Output the (X, Y) coordinate of the center of the cell containing the given text.  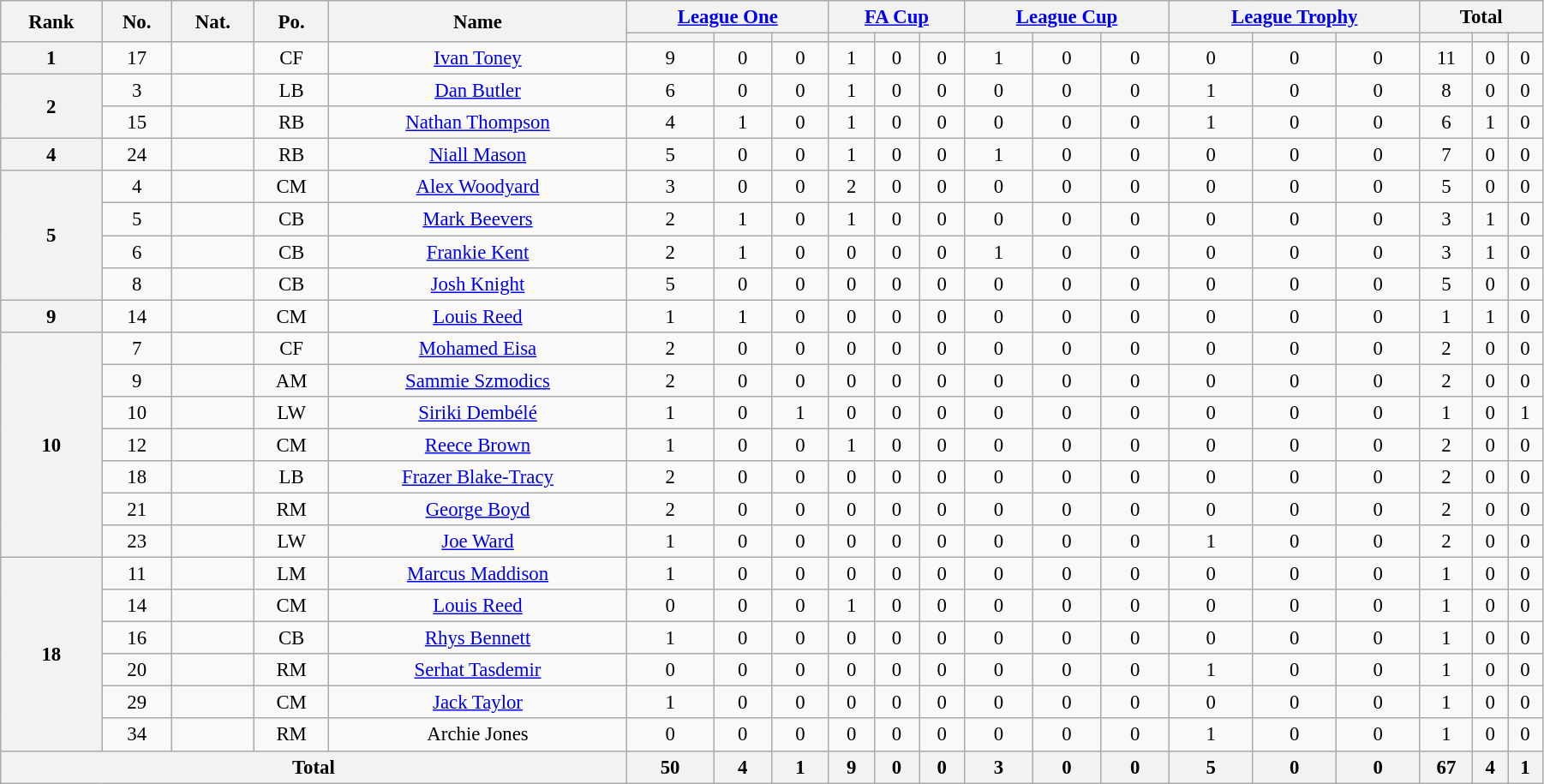
23 (137, 542)
Reece Brown (478, 445)
20 (137, 670)
Archie Jones (478, 735)
Sammie Szmodics (478, 380)
No. (137, 21)
29 (137, 703)
Mark Beevers (478, 219)
Dan Butler (478, 91)
Nathan Thompson (478, 123)
17 (137, 58)
Name (478, 21)
67 (1446, 767)
50 (670, 767)
Alex Woodyard (478, 188)
16 (137, 638)
Mohamed Eisa (478, 348)
Po. (291, 21)
21 (137, 509)
Rhys Bennett (478, 638)
Siriki Dembélé (478, 413)
Ivan Toney (478, 58)
Niall Mason (478, 155)
12 (137, 445)
George Boyd (478, 509)
Marcus Maddison (478, 574)
Frankie Kent (478, 252)
League One (727, 17)
LM (291, 574)
34 (137, 735)
15 (137, 123)
FA Cup (896, 17)
AM (291, 380)
Nat. (213, 21)
Jack Taylor (478, 703)
Frazer Blake-Tracy (478, 477)
Josh Knight (478, 284)
League Cup (1068, 17)
Serhat Tasdemir (478, 670)
24 (137, 155)
Joe Ward (478, 542)
League Trophy (1294, 17)
Rank (51, 21)
